Detect which cell encompasses the target text, then output its [X, Y] center coordinate. 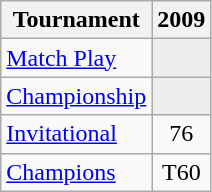
Invitational [76, 134]
76 [182, 134]
2009 [182, 20]
Championship [76, 96]
Match Play [76, 58]
Tournament [76, 20]
Champions [76, 172]
T60 [182, 172]
